Extract the [x, y] coordinate from the center of the cell holding the provided text.  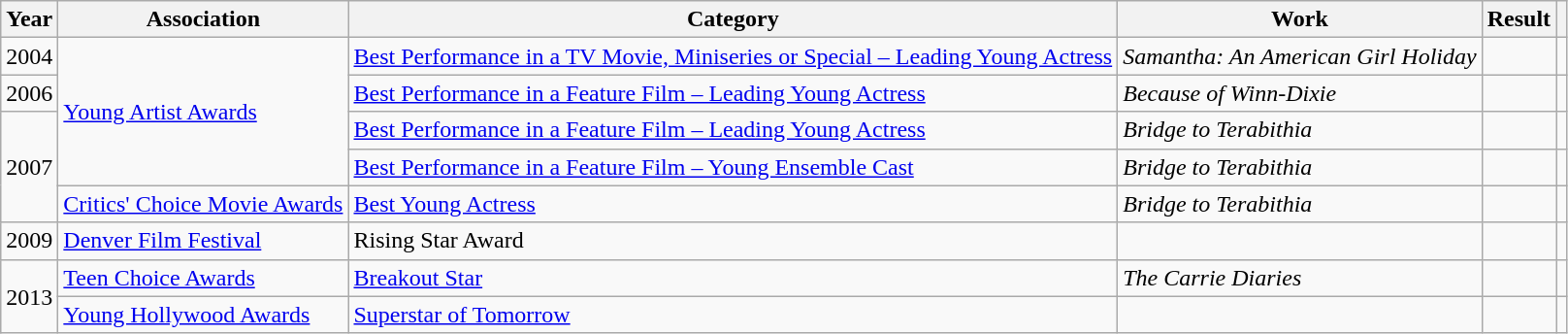
Samantha: An American Girl Holiday [1300, 56]
Best Performance in a Feature Film – Young Ensemble Cast [734, 167]
Denver Film Festival [204, 241]
Critics' Choice Movie Awards [204, 204]
Best Young Actress [734, 204]
Best Performance in a TV Movie, Miniseries or Special – Leading Young Actress [734, 56]
2004 [29, 56]
Young Artist Awards [204, 112]
Young Hollywood Awards [204, 315]
2007 [29, 167]
Work [1300, 19]
Year [29, 19]
2009 [29, 241]
Result [1519, 19]
Teen Choice Awards [204, 278]
Rising Star Award [734, 241]
Category [734, 19]
Breakout Star [734, 278]
The Carrie Diaries [1300, 278]
Superstar of Tomorrow [734, 315]
2013 [29, 296]
Because of Winn-Dixie [1300, 93]
Association [204, 19]
2006 [29, 93]
